Capture the cell that displays the provided text and extract its (x, y) central coordinate. 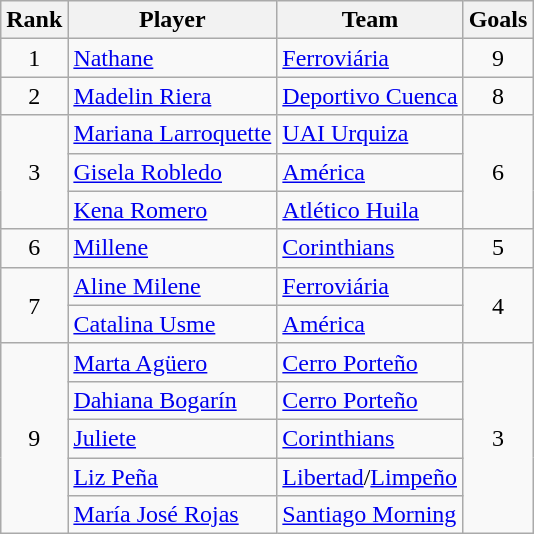
UAI Urquiza (370, 134)
Team (370, 20)
Nathane (172, 58)
Catalina Usme (172, 324)
7 (34, 305)
Goals (498, 20)
Gisela Robledo (172, 172)
Deportivo Cuenca (370, 96)
4 (498, 305)
Rank (34, 20)
Santiago Morning (370, 515)
8 (498, 96)
Marta Agüero (172, 362)
2 (34, 96)
Liz Peña (172, 477)
Player (172, 20)
Aline Milene (172, 286)
Millene (172, 248)
María José Rojas (172, 515)
1 (34, 58)
Juliete (172, 438)
Dahiana Bogarín (172, 400)
Kena Romero (172, 210)
Mariana Larroquette (172, 134)
Atlético Huila (370, 210)
Madelin Riera (172, 96)
5 (498, 248)
Libertad/Limpeño (370, 477)
